For the text-containing cell, return its midpoint in (X, Y) coordinate format. 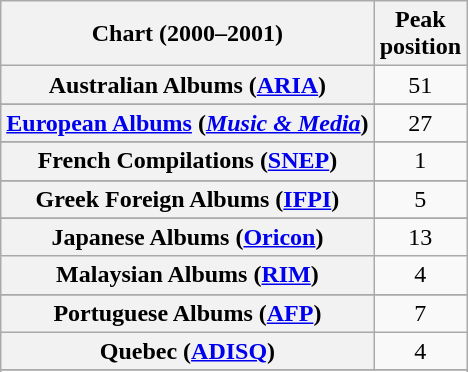
13 (420, 237)
Portuguese Albums (AFP) (188, 313)
7 (420, 313)
1 (420, 161)
Greek Foreign Albums (IFPI) (188, 199)
French Compilations (SNEP) (188, 161)
European Albums (Music & Media) (188, 123)
Quebec (ADISQ) (188, 351)
Chart (2000–2001) (188, 34)
27 (420, 123)
Australian Albums (ARIA) (188, 85)
Japanese Albums (Oricon) (188, 237)
5 (420, 199)
51 (420, 85)
Peakposition (420, 34)
Malaysian Albums (RIM) (188, 275)
